Provide the (X, Y) coordinate of the cell's center where the given text is located.  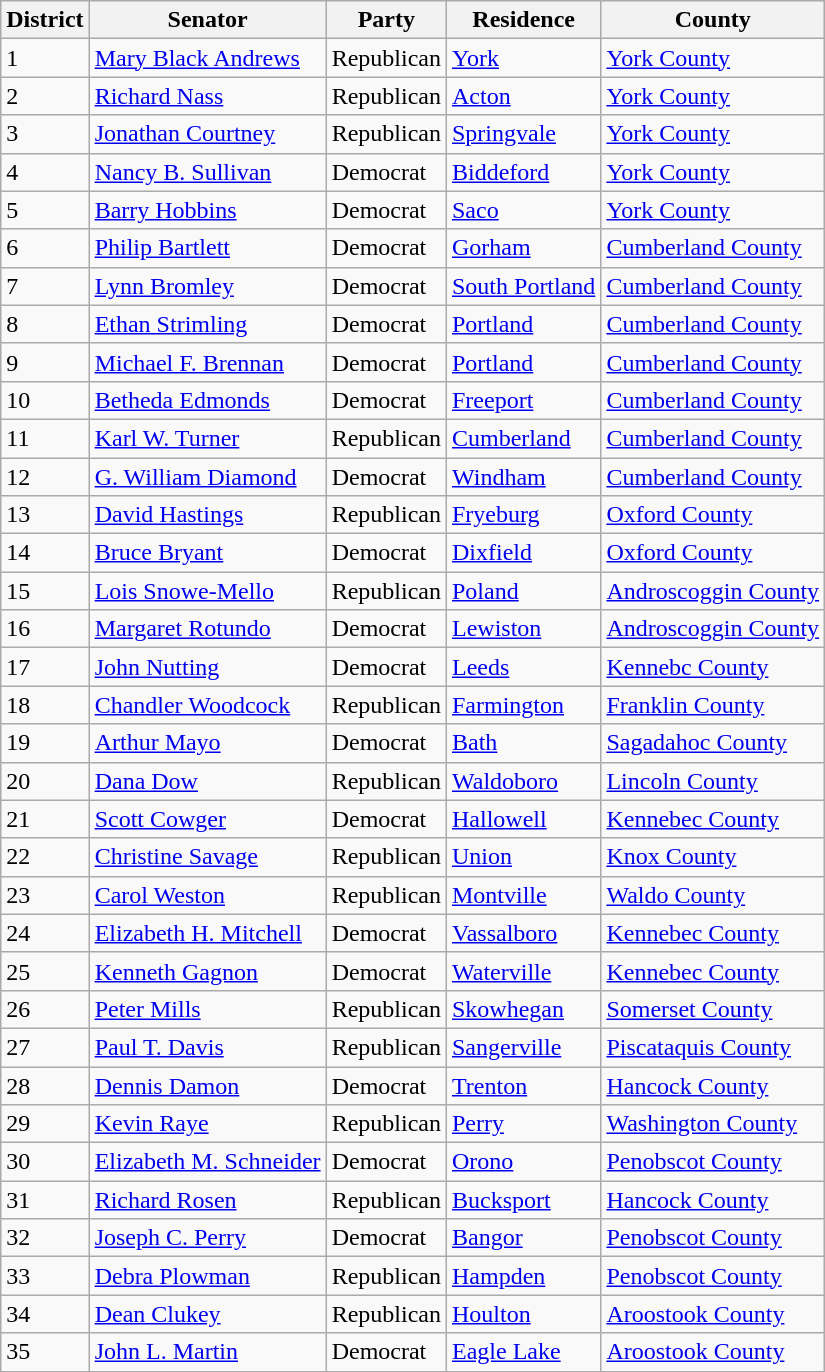
Somerset County (713, 1009)
Joseph C. Perry (208, 1238)
Washington County (713, 1124)
Bucksport (523, 1200)
Ethan Strimling (208, 324)
Waterville (523, 971)
32 (45, 1238)
Paul T. Davis (208, 1047)
31 (45, 1200)
Orono (523, 1162)
14 (45, 553)
Michael F. Brennan (208, 362)
Poland (523, 591)
24 (45, 933)
Perry (523, 1124)
Kevin Raye (208, 1124)
25 (45, 971)
Gorham (523, 248)
15 (45, 591)
Dennis Damon (208, 1085)
Bangor (523, 1238)
30 (45, 1162)
Acton (523, 96)
Jonathan Courtney (208, 134)
Trenton (523, 1085)
Houlton (523, 1314)
16 (45, 629)
Bruce Bryant (208, 553)
26 (45, 1009)
22 (45, 857)
12 (45, 477)
35 (45, 1352)
21 (45, 819)
Residence (523, 20)
Lincoln County (713, 781)
Springvale (523, 134)
Vassalboro (523, 933)
Margaret Rotundo (208, 629)
3 (45, 134)
Richard Rosen (208, 1200)
1 (45, 58)
34 (45, 1314)
Farmington (523, 705)
Debra Plowman (208, 1276)
Karl W. Turner (208, 438)
Dean Clukey (208, 1314)
David Hastings (208, 515)
8 (45, 324)
Fryeburg (523, 515)
29 (45, 1124)
Franklin County (713, 705)
Dana Dow (208, 781)
28 (45, 1085)
Waldo County (713, 895)
Windham (523, 477)
9 (45, 362)
Senator (208, 20)
Peter Mills (208, 1009)
Skowhegan (523, 1009)
Lois Snowe-Mello (208, 591)
Sagadahoc County (713, 743)
York (523, 58)
Eagle Lake (523, 1352)
Richard Nass (208, 96)
17 (45, 667)
18 (45, 705)
John L. Martin (208, 1352)
Kenneth Gagnon (208, 971)
Barry Hobbins (208, 210)
27 (45, 1047)
Elizabeth H. Mitchell (208, 933)
County (713, 20)
6 (45, 248)
Freeport (523, 400)
Saco (523, 210)
23 (45, 895)
Dixfield (523, 553)
Leeds (523, 667)
Kennebc County (713, 667)
Christine Savage (208, 857)
19 (45, 743)
2 (45, 96)
4 (45, 172)
Union (523, 857)
District (45, 20)
33 (45, 1276)
Party (386, 20)
Hallowell (523, 819)
10 (45, 400)
Lewiston (523, 629)
13 (45, 515)
Bath (523, 743)
5 (45, 210)
Montville (523, 895)
Sangerville (523, 1047)
John Nutting (208, 667)
Arthur Mayo (208, 743)
Elizabeth M. Schneider (208, 1162)
Nancy B. Sullivan (208, 172)
South Portland (523, 286)
Scott Cowger (208, 819)
Mary Black Andrews (208, 58)
Betheda Edmonds (208, 400)
Piscataquis County (713, 1047)
Philip Bartlett (208, 248)
Chandler Woodcock (208, 705)
Lynn Bromley (208, 286)
11 (45, 438)
Waldoboro (523, 781)
Cumberland (523, 438)
Carol Weston (208, 895)
G. William Diamond (208, 477)
Knox County (713, 857)
7 (45, 286)
Hampden (523, 1276)
Biddeford (523, 172)
20 (45, 781)
